For the text-containing cell, return its midpoint in (X, Y) coordinate format. 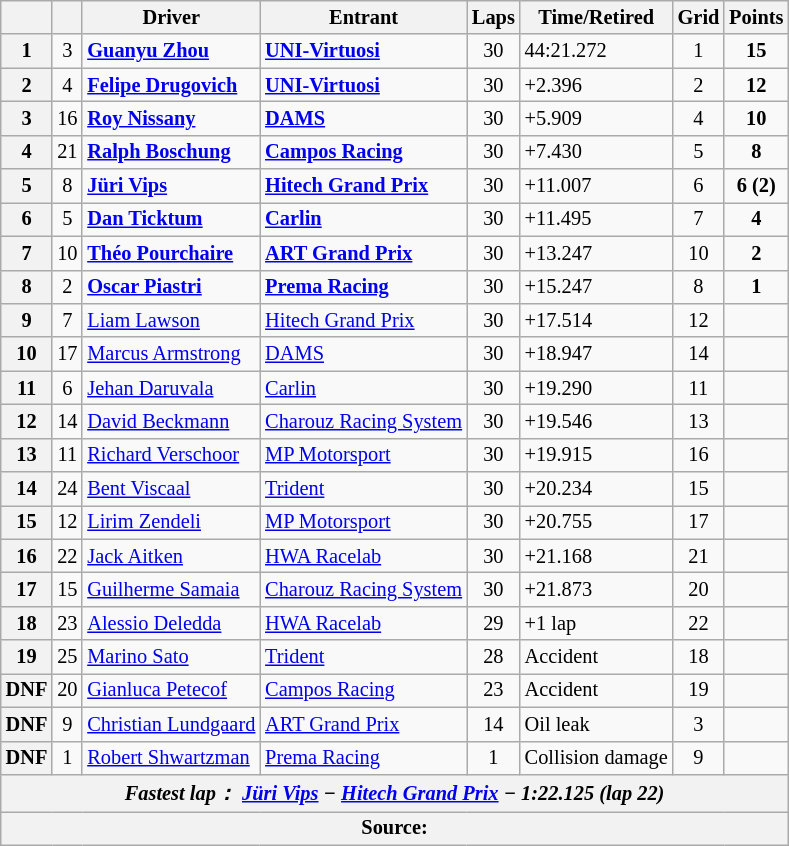
Time/Retired (596, 17)
+17.514 (596, 320)
+18.947 (596, 354)
Gianluca Petecof (171, 690)
Théo Pourchaire (171, 253)
+2.396 (596, 85)
+1 lap (596, 623)
Jüri Vips (171, 186)
Lirim Zendeli (171, 522)
Laps (494, 17)
25 (67, 657)
+19.290 (596, 388)
Guanyu Zhou (171, 51)
+11.007 (596, 186)
Marcus Armstrong (171, 354)
+21.873 (596, 589)
Alessio Deledda (171, 623)
Richard Verschoor (171, 455)
Guilherme Samaia (171, 589)
+20.234 (596, 489)
+19.546 (596, 421)
Roy Nissany (171, 118)
Driver (171, 17)
Source: (395, 828)
Jack Aitken (171, 556)
Marino Sato (171, 657)
+7.430 (596, 152)
Christian Lundgaard (171, 724)
+21.168 (596, 556)
Oil leak (596, 724)
29 (494, 623)
6 (2) (756, 186)
Fastest lap： Jüri Vips − Hitech Grand Prix − 1:22.125 (lap 22) (395, 792)
+19.915 (596, 455)
28 (494, 657)
24 (67, 489)
Points (756, 17)
Jehan Daruvala (171, 388)
Robert Shwartzman (171, 758)
Felipe Drugovich (171, 85)
+11.495 (596, 219)
David Beckmann (171, 421)
Grid (699, 17)
+20.755 (596, 522)
+5.909 (596, 118)
Liam Lawson (171, 320)
Oscar Piastri (171, 287)
+13.247 (596, 253)
Collision damage (596, 758)
Bent Viscaal (171, 489)
Entrant (364, 17)
44:21.272 (596, 51)
+15.247 (596, 287)
Ralph Boschung (171, 152)
Dan Ticktum (171, 219)
